Search for the cell housing the specified text and yield its [X, Y] center coordinate. 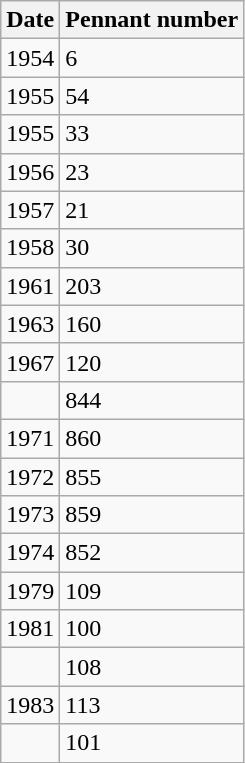
1954 [30, 58]
113 [152, 705]
101 [152, 743]
1979 [30, 591]
1967 [30, 362]
54 [152, 96]
30 [152, 248]
1981 [30, 629]
100 [152, 629]
1983 [30, 705]
33 [152, 134]
859 [152, 515]
1972 [30, 477]
Date [30, 20]
844 [152, 400]
109 [152, 591]
6 [152, 58]
23 [152, 172]
1963 [30, 324]
Pennant number [152, 20]
203 [152, 286]
1973 [30, 515]
160 [152, 324]
1956 [30, 172]
852 [152, 553]
855 [152, 477]
1957 [30, 210]
1958 [30, 248]
860 [152, 438]
108 [152, 667]
1961 [30, 286]
1971 [30, 438]
21 [152, 210]
1974 [30, 553]
120 [152, 362]
